Scan for the cell matching the given text and deliver its [X, Y] coordinate at center. 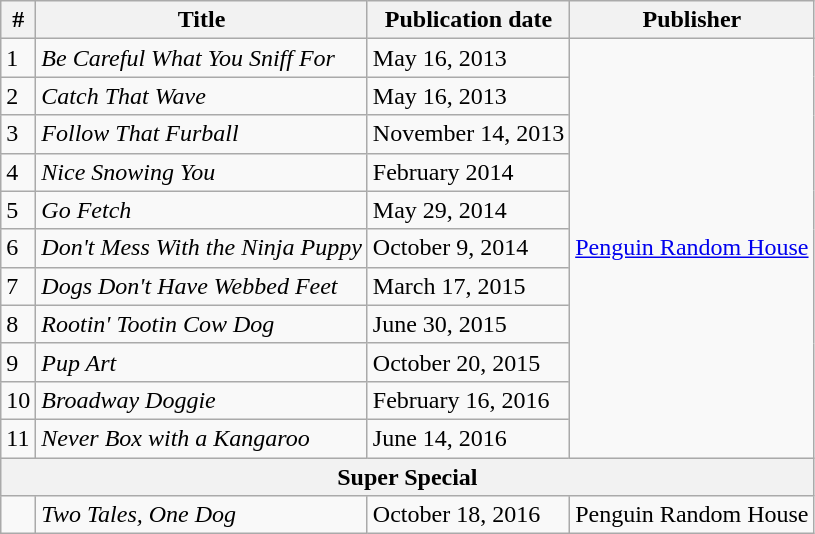
Go Fetch [202, 210]
October 20, 2015 [468, 362]
June 14, 2016 [468, 438]
5 [18, 210]
Follow That Furball [202, 134]
2 [18, 96]
Publisher [692, 20]
10 [18, 400]
Rootin' Tootin Cow Dog [202, 324]
Never Box with a Kangaroo [202, 438]
March 17, 2015 [468, 286]
Publication date [468, 20]
February 16, 2016 [468, 400]
Broadway Doggie [202, 400]
Dogs Don't Have Webbed Feet [202, 286]
June 30, 2015 [468, 324]
4 [18, 172]
Catch That Wave [202, 96]
November 14, 2013 [468, 134]
# [18, 20]
3 [18, 134]
8 [18, 324]
October 9, 2014 [468, 248]
Nice Snowing You [202, 172]
February 2014 [468, 172]
9 [18, 362]
Be Careful What You Sniff For [202, 58]
Title [202, 20]
Pup Art [202, 362]
Super Special [408, 477]
11 [18, 438]
October 18, 2016 [468, 515]
Don't Mess With the Ninja Puppy [202, 248]
6 [18, 248]
1 [18, 58]
7 [18, 286]
May 29, 2014 [468, 210]
Two Tales, One Dog [202, 515]
